Locate the cell with the specified text and output its (X, Y) center coordinate. 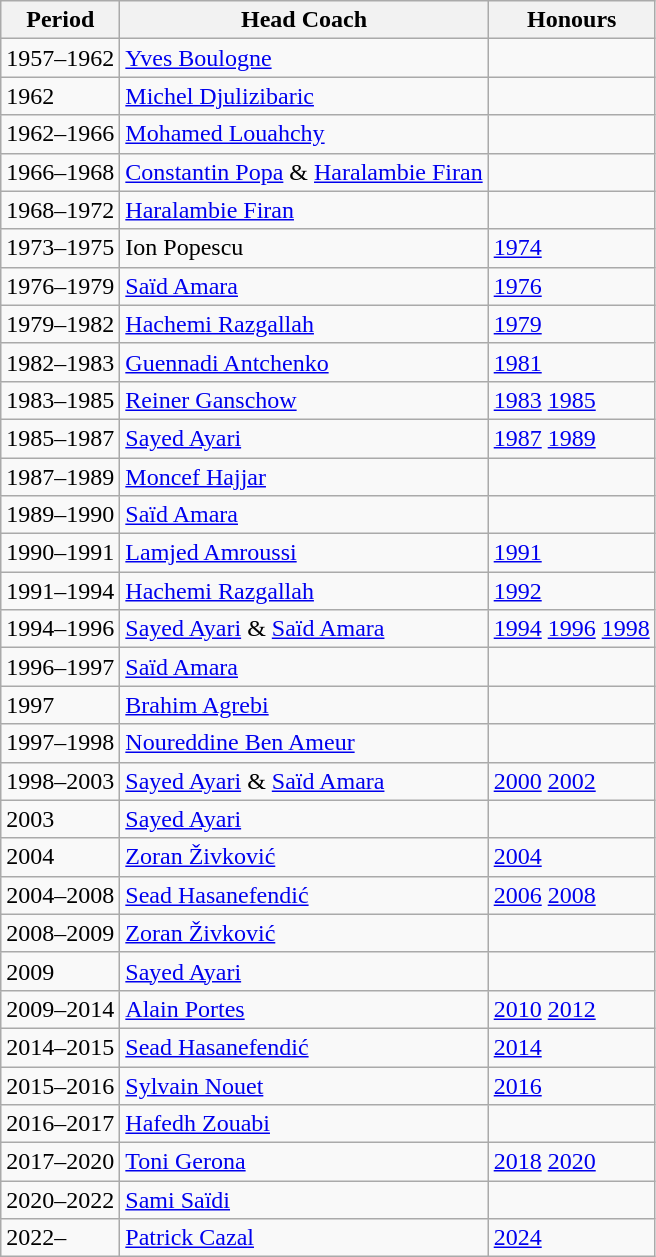
1962–1966 (60, 134)
Guennadi Antchenko (304, 362)
Period (60, 20)
Mohamed Louahchy (304, 134)
Head Coach (304, 20)
Patrick Cazal (304, 1238)
1987 1989 (572, 438)
Haralambie Firan (304, 210)
1992 (572, 591)
Sylvain Nouet (304, 1085)
2018 2020 (572, 1162)
1968–1972 (60, 210)
Hafedh Zouabi (304, 1124)
1979–1982 (60, 324)
2010 2012 (572, 1009)
1976–1979 (60, 286)
Michel Djulizibaric (304, 96)
1976 (572, 286)
1994–1996 (60, 629)
Toni Gerona (304, 1162)
2003 (60, 819)
Moncef Hajjar (304, 477)
Sami Saïdi (304, 1200)
1982–1983 (60, 362)
1981 (572, 362)
2016 (572, 1085)
2016–2017 (60, 1124)
1989–1990 (60, 515)
2022– (60, 1238)
Alain Portes (304, 1009)
2017–2020 (60, 1162)
Honours (572, 20)
1966–1968 (60, 172)
2000 2002 (572, 781)
Lamjed Amroussi (304, 553)
2024 (572, 1238)
2014–2015 (60, 1047)
1985–1987 (60, 438)
2014 (572, 1047)
1983 1985 (572, 400)
2020–2022 (60, 1200)
Yves Boulogne (304, 58)
1974 (572, 248)
1998–2003 (60, 781)
Ion Popescu (304, 248)
2015–2016 (60, 1085)
1979 (572, 324)
Brahim Agrebi (304, 705)
1957–1962 (60, 58)
1991 (572, 553)
1983–1985 (60, 400)
1991–1994 (60, 591)
2008–2009 (60, 933)
2004–2008 (60, 895)
Constantin Popa & Haralambie Firan (304, 172)
1994 1996 1998 (572, 629)
1996–1997 (60, 667)
1997 (60, 705)
1962 (60, 96)
1987–1989 (60, 477)
2009–2014 (60, 1009)
2006 2008 (572, 895)
Noureddine Ben Ameur (304, 743)
1973–1975 (60, 248)
1990–1991 (60, 553)
2009 (60, 971)
Reiner Ganschow (304, 400)
1997–1998 (60, 743)
